Return the (X, Y) coordinate for the center point of the cell that contains the specified text.  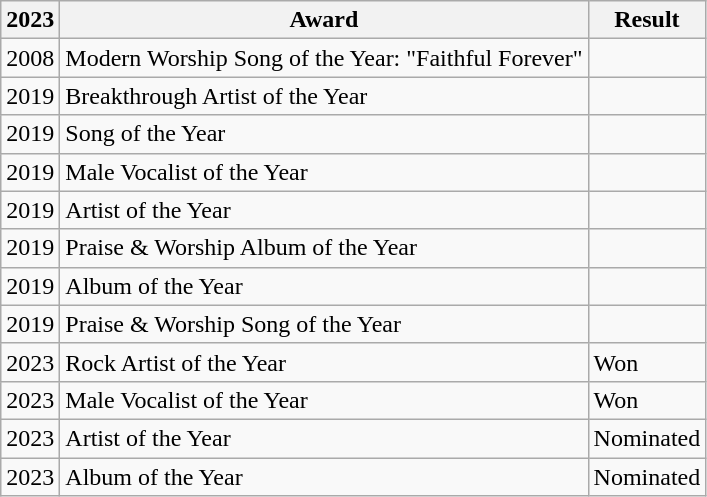
Song of the Year (324, 134)
Modern Worship Song of the Year: "Faithful Forever" (324, 58)
Award (324, 20)
Praise & Worship Album of the Year (324, 248)
Result (647, 20)
Rock Artist of the Year (324, 362)
Praise & Worship Song of the Year (324, 324)
2008 (30, 58)
Breakthrough Artist of the Year (324, 96)
